Detect which cell encompasses the target text, then output its [X, Y] center coordinate. 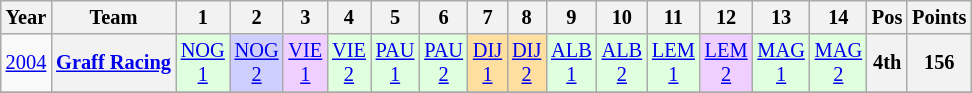
10 [622, 17]
4 [349, 17]
156 [939, 63]
4th [887, 63]
NOG2 [257, 63]
11 [674, 17]
Pos [887, 17]
Points [939, 17]
Year [26, 17]
LEM2 [726, 63]
3 [305, 17]
8 [526, 17]
12 [726, 17]
14 [838, 17]
Team [114, 17]
5 [396, 17]
VIE1 [305, 63]
13 [780, 17]
MAG1 [780, 63]
7 [488, 17]
6 [444, 17]
MAG2 [838, 63]
2004 [26, 63]
DIJ1 [488, 63]
DIJ2 [526, 63]
Graff Racing [114, 63]
VIE2 [349, 63]
ALB1 [571, 63]
2 [257, 17]
1 [203, 17]
ALB2 [622, 63]
NOG1 [203, 63]
LEM1 [674, 63]
9 [571, 17]
PAU2 [444, 63]
PAU1 [396, 63]
